Return the (x, y) coordinate for the center point of the cell that contains the specified text.  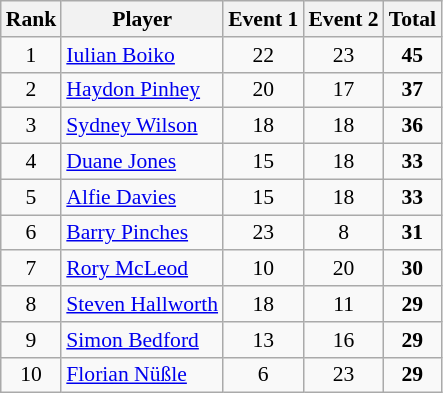
Iulian Boiko (142, 55)
36 (412, 126)
Rank (32, 19)
2 (32, 90)
31 (412, 233)
Duane Jones (142, 162)
Sydney Wilson (142, 126)
Steven Hallworth (142, 304)
11 (343, 304)
5 (32, 197)
17 (343, 90)
16 (343, 340)
Player (142, 19)
Event 1 (263, 19)
45 (412, 55)
3 (32, 126)
Rory McLeod (142, 269)
1 (32, 55)
Haydon Pinhey (142, 90)
Total (412, 19)
Simon Bedford (142, 340)
Event 2 (343, 19)
7 (32, 269)
37 (412, 90)
Florian Nüßle (142, 375)
Alfie Davies (142, 197)
4 (32, 162)
30 (412, 269)
9 (32, 340)
13 (263, 340)
Barry Pinches (142, 233)
22 (263, 55)
